Search for the cell housing the specified text and yield its [X, Y] center coordinate. 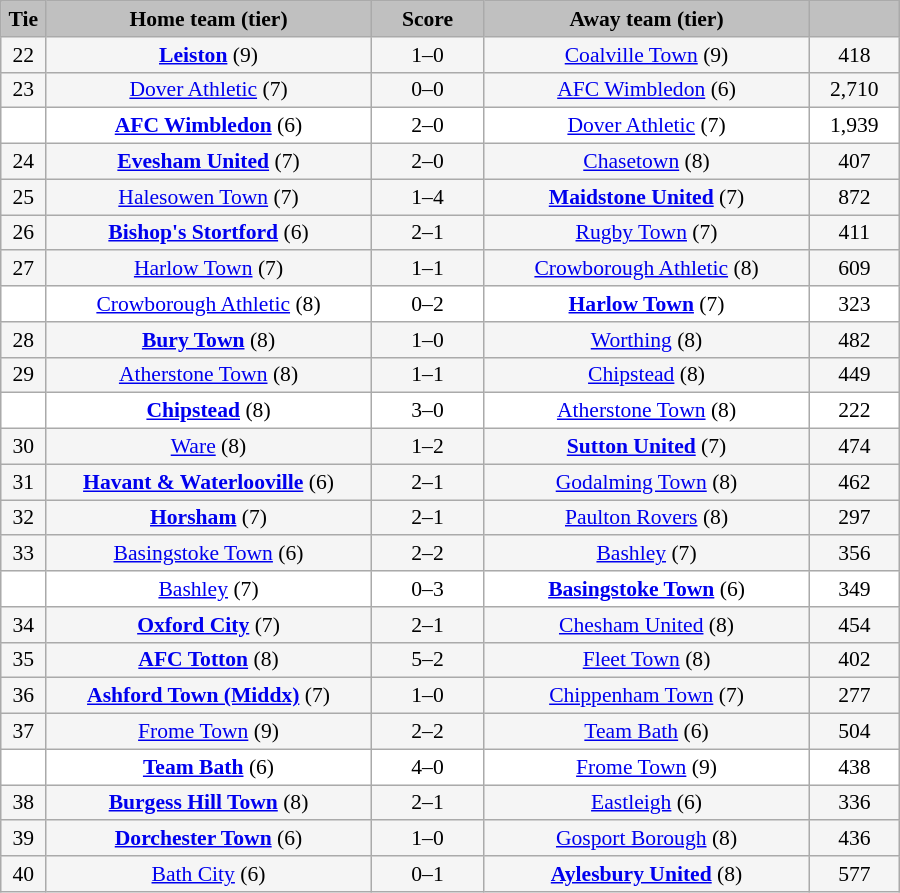
37 [24, 732]
Bury Town (8) [209, 340]
323 [854, 304]
462 [854, 482]
449 [854, 375]
474 [854, 447]
Bath City (6) [209, 874]
0–3 [427, 589]
609 [854, 269]
Burgess Hill Town (8) [209, 803]
32 [24, 518]
Tie [24, 19]
0–2 [427, 304]
1–2 [427, 447]
Score [427, 19]
30 [24, 447]
277 [854, 696]
436 [854, 839]
0–1 [427, 874]
438 [854, 767]
297 [854, 518]
Chasetown (8) [647, 162]
Dorchester Town (6) [209, 839]
26 [24, 233]
Worthing (8) [647, 340]
222 [854, 411]
Bishop's Stortford (6) [209, 233]
Paulton Rovers (8) [647, 518]
5–2 [427, 660]
36 [24, 696]
27 [24, 269]
Chesham United (8) [647, 625]
Coalville Town (9) [647, 55]
407 [854, 162]
25 [24, 197]
29 [24, 375]
Horsham (7) [209, 518]
Ware (8) [209, 447]
504 [854, 732]
40 [24, 874]
Fleet Town (8) [647, 660]
Leiston (9) [209, 55]
Gosport Borough (8) [647, 839]
33 [24, 554]
Sutton United (7) [647, 447]
Oxford City (7) [209, 625]
418 [854, 55]
AFC Totton (8) [209, 660]
Rugby Town (7) [647, 233]
31 [24, 482]
Godalming Town (8) [647, 482]
402 [854, 660]
3–0 [427, 411]
Evesham United (7) [209, 162]
Havant & Waterlooville (6) [209, 482]
0–0 [427, 90]
Aylesbury United (8) [647, 874]
Chippenham Town (7) [647, 696]
24 [24, 162]
38 [24, 803]
356 [854, 554]
35 [24, 660]
Maidstone United (7) [647, 197]
23 [24, 90]
34 [24, 625]
28 [24, 340]
1,939 [854, 126]
872 [854, 197]
Away team (tier) [647, 19]
577 [854, 874]
336 [854, 803]
Eastleigh (6) [647, 803]
349 [854, 589]
Ashford Town (Middx) (7) [209, 696]
4–0 [427, 767]
Home team (tier) [209, 19]
1–4 [427, 197]
39 [24, 839]
411 [854, 233]
482 [854, 340]
2,710 [854, 90]
22 [24, 55]
454 [854, 625]
Halesowen Town (7) [209, 197]
